Locate the cell with the specified text and output its (x, y) center coordinate. 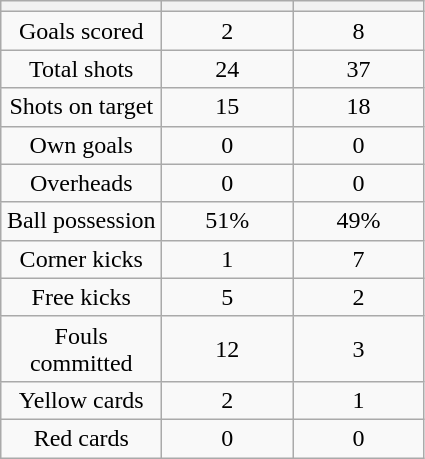
18 (358, 107)
Corner kicks (82, 259)
Red cards (82, 438)
Total shots (82, 69)
3 (358, 348)
Yellow cards (82, 400)
8 (358, 31)
5 (228, 297)
24 (228, 69)
7 (358, 259)
Goals scored (82, 31)
15 (228, 107)
12 (228, 348)
Ball possession (82, 221)
37 (358, 69)
49% (358, 221)
51% (228, 221)
Own goals (82, 145)
Shots on target (82, 107)
Fouls committed (82, 348)
Free kicks (82, 297)
Overheads (82, 183)
